Extract the [X, Y] coordinate from the center of the cell holding the provided text.  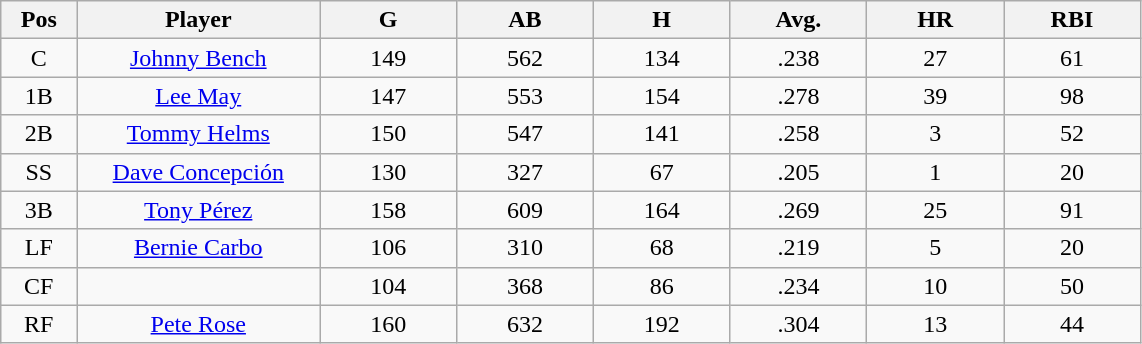
134 [662, 58]
Bernie Carbo [198, 248]
Johnny Bench [198, 58]
149 [388, 58]
.258 [798, 134]
.219 [798, 248]
LF [39, 248]
164 [662, 210]
39 [936, 96]
158 [388, 210]
86 [662, 286]
Player [198, 20]
3B [39, 210]
AB [526, 20]
1 [936, 172]
154 [662, 96]
.269 [798, 210]
C [39, 58]
130 [388, 172]
HR [936, 20]
RBI [1072, 20]
192 [662, 324]
Pos [39, 20]
609 [526, 210]
CF [39, 286]
150 [388, 134]
.234 [798, 286]
Lee May [198, 96]
Avg. [798, 20]
310 [526, 248]
.278 [798, 96]
5 [936, 248]
10 [936, 286]
160 [388, 324]
Pete Rose [198, 324]
H [662, 20]
1B [39, 96]
67 [662, 172]
RF [39, 324]
547 [526, 134]
553 [526, 96]
.205 [798, 172]
104 [388, 286]
368 [526, 286]
632 [526, 324]
Dave Concepción [198, 172]
25 [936, 210]
50 [1072, 286]
147 [388, 96]
SS [39, 172]
44 [1072, 324]
106 [388, 248]
3 [936, 134]
52 [1072, 134]
562 [526, 58]
2B [39, 134]
98 [1072, 96]
.304 [798, 324]
27 [936, 58]
68 [662, 248]
141 [662, 134]
61 [1072, 58]
91 [1072, 210]
13 [936, 324]
Tony Pérez [198, 210]
.238 [798, 58]
G [388, 20]
Tommy Helms [198, 134]
327 [526, 172]
